Pinpoint the cell where the given text exists, returning its [X, Y] midpoint coordinate. 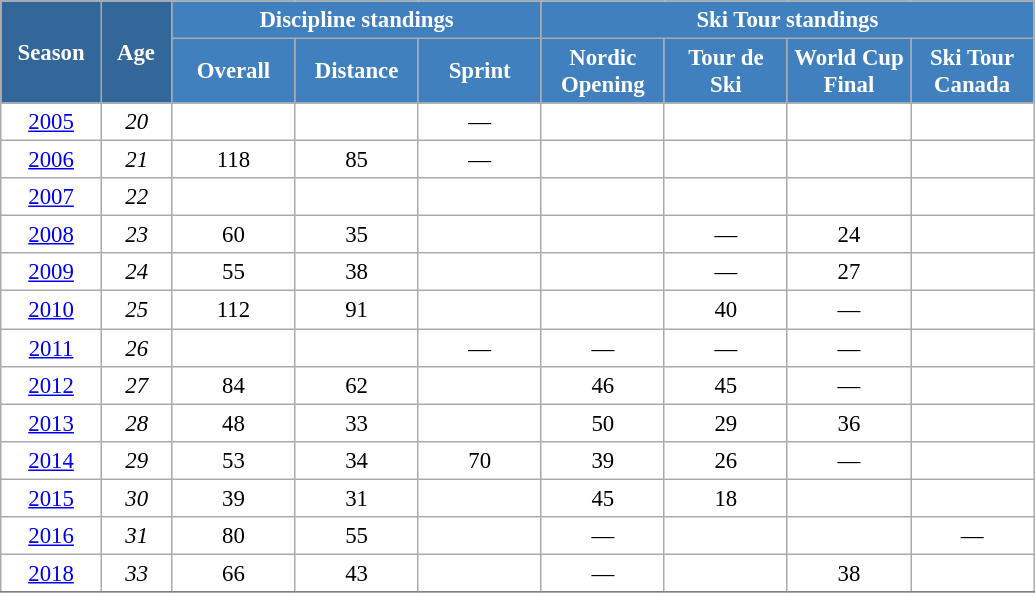
2013 [52, 423]
2018 [52, 573]
50 [602, 423]
23 [136, 235]
80 [234, 536]
World CupFinal [848, 72]
30 [136, 498]
48 [234, 423]
2005 [52, 122]
Overall [234, 72]
18 [726, 498]
2011 [52, 348]
Distance [356, 72]
28 [136, 423]
2006 [52, 160]
2010 [52, 310]
2009 [52, 273]
NordicOpening [602, 72]
112 [234, 310]
2007 [52, 197]
35 [356, 235]
84 [234, 385]
60 [234, 235]
34 [356, 460]
2008 [52, 235]
2014 [52, 460]
20 [136, 122]
Discipline standings [356, 20]
Ski Tour standings [787, 20]
91 [356, 310]
53 [234, 460]
Age [136, 52]
43 [356, 573]
70 [480, 460]
36 [848, 423]
2016 [52, 536]
Season [52, 52]
62 [356, 385]
Sprint [480, 72]
66 [234, 573]
Ski TourCanada [972, 72]
85 [356, 160]
2012 [52, 385]
21 [136, 160]
2015 [52, 498]
25 [136, 310]
22 [136, 197]
46 [602, 385]
118 [234, 160]
Tour deSki [726, 72]
40 [726, 310]
